Determine the (x, y) coordinate at the center of the cell enclosing the given text.  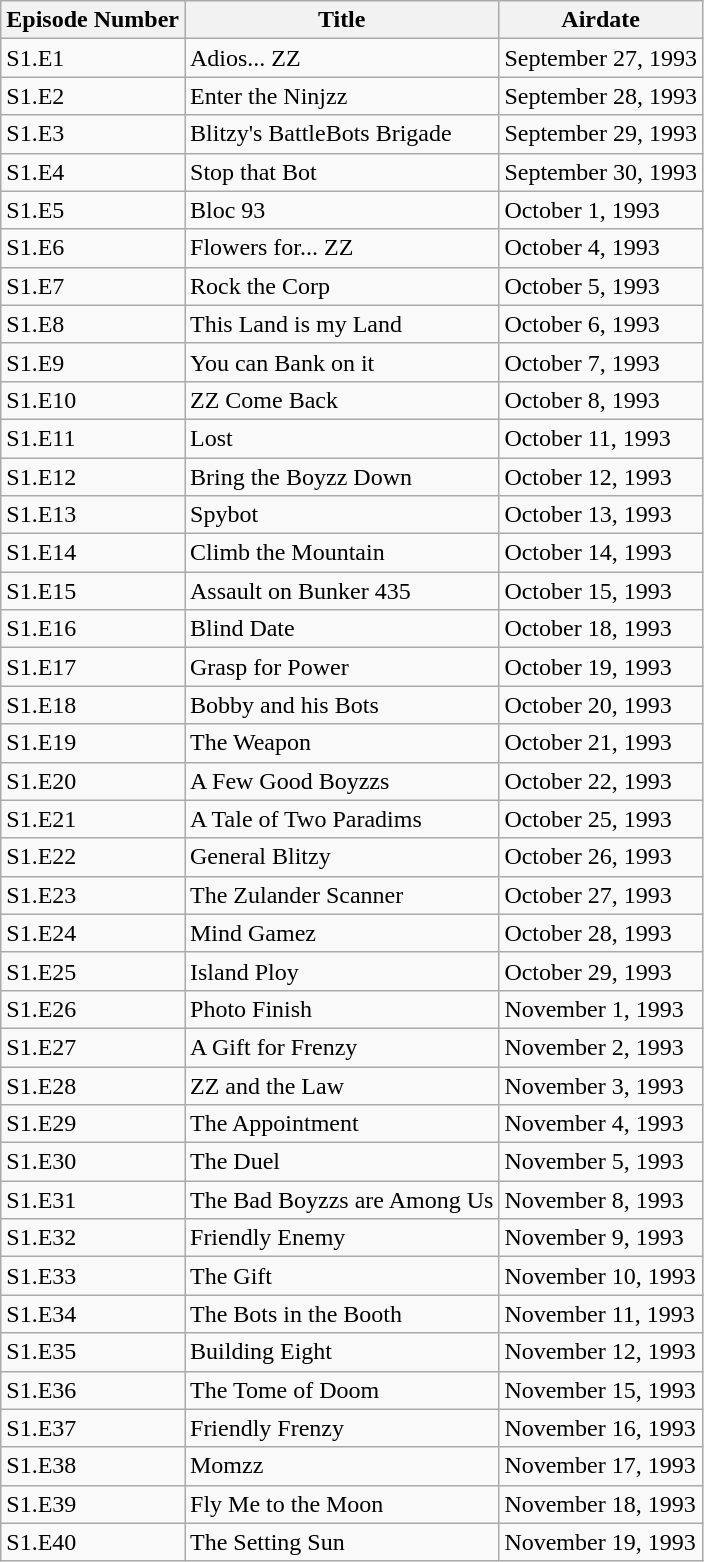
November 5, 1993 (601, 1162)
Blitzy's BattleBots Brigade (341, 134)
November 15, 1993 (601, 1390)
October 11, 1993 (601, 438)
September 30, 1993 (601, 172)
October 6, 1993 (601, 324)
The Zulander Scanner (341, 895)
October 19, 1993 (601, 667)
A Gift for Frenzy (341, 1047)
October 13, 1993 (601, 515)
The Setting Sun (341, 1542)
October 28, 1993 (601, 933)
Friendly Frenzy (341, 1428)
November 4, 1993 (601, 1124)
Bobby and his Bots (341, 705)
November 2, 1993 (601, 1047)
September 28, 1993 (601, 96)
S1.E12 (93, 477)
The Bots in the Booth (341, 1314)
November 10, 1993 (601, 1276)
Enter the Ninjzz (341, 96)
October 22, 1993 (601, 781)
September 27, 1993 (601, 58)
S1.E37 (93, 1428)
October 8, 1993 (601, 400)
S1.E35 (93, 1352)
Adios... ZZ (341, 58)
The Duel (341, 1162)
October 5, 1993 (601, 286)
Bring the Boyzz Down (341, 477)
A Few Good Boyzzs (341, 781)
S1.E30 (93, 1162)
November 18, 1993 (601, 1504)
ZZ Come Back (341, 400)
S1.E19 (93, 743)
October 1, 1993 (601, 210)
November 19, 1993 (601, 1542)
S1.E7 (93, 286)
September 29, 1993 (601, 134)
S1.E27 (93, 1047)
S1.E8 (93, 324)
Building Eight (341, 1352)
S1.E29 (93, 1124)
November 3, 1993 (601, 1085)
October 25, 1993 (601, 819)
S1.E32 (93, 1238)
October 29, 1993 (601, 971)
S1.E40 (93, 1542)
The Appointment (341, 1124)
October 4, 1993 (601, 248)
Blind Date (341, 629)
A Tale of Two Paradims (341, 819)
Rock the Corp (341, 286)
You can Bank on it (341, 362)
S1.E10 (93, 400)
Bloc 93 (341, 210)
S1.E21 (93, 819)
S1.E16 (93, 629)
Title (341, 20)
November 9, 1993 (601, 1238)
S1.E25 (93, 971)
S1.E2 (93, 96)
November 16, 1993 (601, 1428)
October 12, 1993 (601, 477)
November 11, 1993 (601, 1314)
Episode Number (93, 20)
S1.E33 (93, 1276)
October 14, 1993 (601, 553)
S1.E18 (93, 705)
October 18, 1993 (601, 629)
October 27, 1993 (601, 895)
S1.E17 (93, 667)
Island Ploy (341, 971)
S1.E20 (93, 781)
S1.E6 (93, 248)
S1.E28 (93, 1085)
S1.E1 (93, 58)
S1.E23 (93, 895)
Flowers for... ZZ (341, 248)
General Blitzy (341, 857)
Airdate (601, 20)
Grasp for Power (341, 667)
November 8, 1993 (601, 1200)
October 26, 1993 (601, 857)
The Weapon (341, 743)
October 21, 1993 (601, 743)
S1.E39 (93, 1504)
October 15, 1993 (601, 591)
Friendly Enemy (341, 1238)
November 17, 1993 (601, 1466)
S1.E31 (93, 1200)
S1.E11 (93, 438)
November 1, 1993 (601, 1009)
November 12, 1993 (601, 1352)
Climb the Mountain (341, 553)
The Tome of Doom (341, 1390)
Spybot (341, 515)
S1.E24 (93, 933)
S1.E5 (93, 210)
S1.E26 (93, 1009)
S1.E38 (93, 1466)
Momzz (341, 1466)
Lost (341, 438)
ZZ and the Law (341, 1085)
S1.E3 (93, 134)
S1.E13 (93, 515)
S1.E34 (93, 1314)
S1.E15 (93, 591)
October 7, 1993 (601, 362)
S1.E9 (93, 362)
S1.E4 (93, 172)
Assault on Bunker 435 (341, 591)
October 20, 1993 (601, 705)
This Land is my Land (341, 324)
Photo Finish (341, 1009)
Fly Me to the Moon (341, 1504)
S1.E36 (93, 1390)
Mind Gamez (341, 933)
S1.E22 (93, 857)
Stop that Bot (341, 172)
S1.E14 (93, 553)
The Gift (341, 1276)
The Bad Boyzzs are Among Us (341, 1200)
